From the cell containing the given text, extract its center point as (X, Y) coordinate. 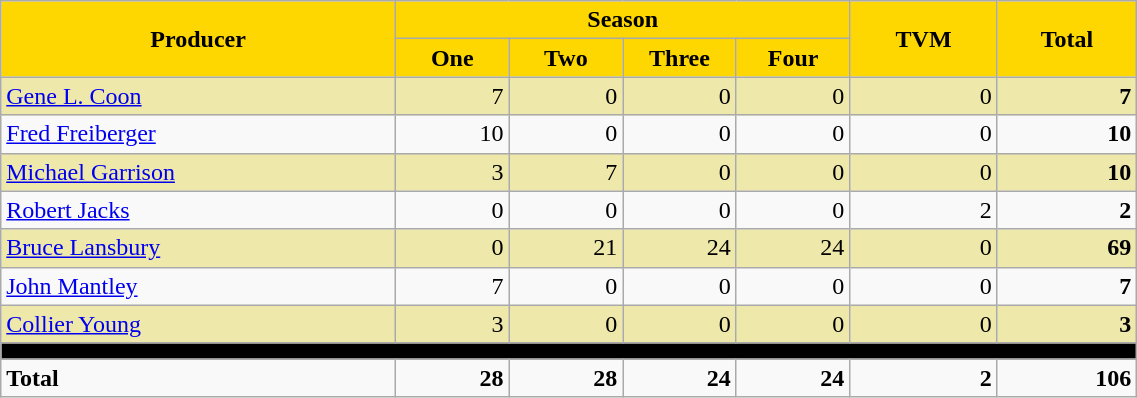
Three (680, 58)
Fred Freiberger (198, 134)
One (452, 58)
Two (566, 58)
Season (622, 20)
Michael Garrison (198, 172)
Collier Young (198, 324)
Four (793, 58)
69 (1067, 248)
21 (566, 248)
Robert Jacks (198, 210)
Producer (198, 39)
TVM (924, 39)
Gene L. Coon (198, 96)
106 (1067, 378)
Bruce Lansbury (198, 248)
John Mantley (198, 286)
